Detect which cell encompasses the target text, then output its (x, y) center coordinate. 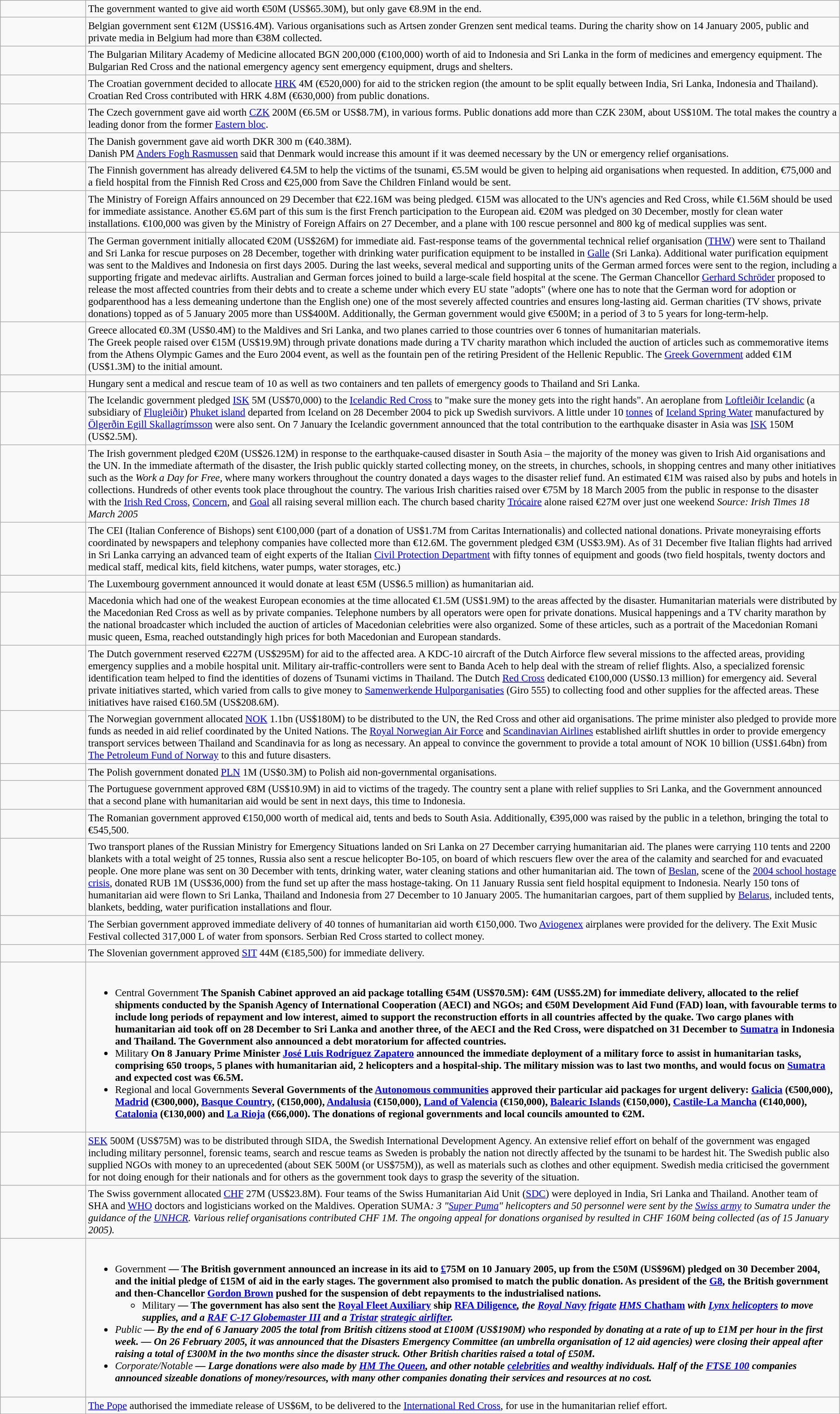
The Slovenian government approved SIT 44M (€185,500) for immediate delivery. (463, 954)
The Luxembourg government announced it would donate at least €5M (US$6.5 million) as humanitarian aid. (463, 584)
Hungary sent a medical and rescue team of 10 as well as two containers and ten pallets of emergency goods to Thailand and Sri Lanka. (463, 383)
The government wanted to give aid worth €50M (US$65.30M), but only gave €8.9M in the end. (463, 9)
The Pope authorised the immediate release of US$6M, to be delivered to the International Red Cross, for use in the humanitarian relief effort. (463, 1405)
The Polish government donated PLN 1M (US$0.3M) to Polish aid non-governmental organisations. (463, 772)
